Scan for the cell matching the given text and deliver its [X, Y] coordinate at center. 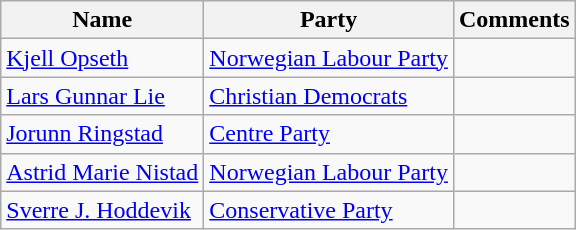
Jorunn Ringstad [102, 134]
Party [329, 20]
Comments [514, 20]
Name [102, 20]
Christian Democrats [329, 96]
Astrid Marie Nistad [102, 172]
Kjell Opseth [102, 58]
Conservative Party [329, 210]
Lars Gunnar Lie [102, 96]
Centre Party [329, 134]
Sverre J. Hoddevik [102, 210]
